Search for the cell housing the specified text and yield its [X, Y] center coordinate. 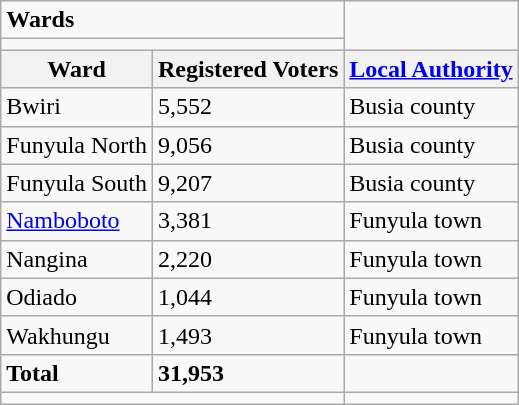
Funyula North [77, 145]
Wakhungu [77, 335]
3,381 [248, 221]
Namboboto [77, 221]
Nangina [77, 259]
31,953 [248, 373]
Ward [77, 69]
5,552 [248, 107]
1,044 [248, 297]
1,493 [248, 335]
Wards [172, 20]
Total [77, 373]
Odiado [77, 297]
Bwiri [77, 107]
2,220 [248, 259]
Local Authority [431, 69]
Registered Voters [248, 69]
Funyula South [77, 183]
9,207 [248, 183]
9,056 [248, 145]
